Provide the [x, y] coordinate of the cell's center where the given text is located.  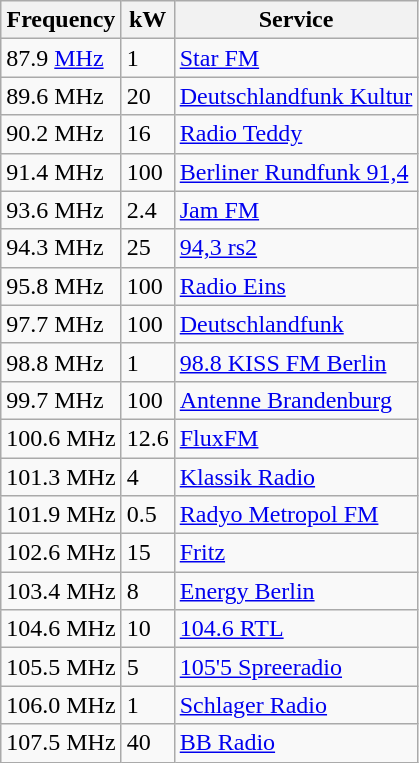
87.9 MHz [61, 58]
98.8 MHz [61, 362]
Energy Berlin [296, 591]
Antenne Brandenburg [296, 400]
40 [148, 743]
Frequency [61, 20]
5 [148, 667]
Jam FM [296, 210]
10 [148, 629]
12.6 [148, 438]
8 [148, 591]
Fritz [296, 553]
FluxFM [296, 438]
94,3 rs2 [296, 248]
89.6 MHz [61, 96]
Klassik Radio [296, 477]
97.7 MHz [61, 324]
93.6 MHz [61, 210]
91.4 MHz [61, 172]
104.6 MHz [61, 629]
kW [148, 20]
105.5 MHz [61, 667]
94.3 MHz [61, 248]
BB Radio [296, 743]
Deutschlandfunk Kultur [296, 96]
Star FM [296, 58]
2.4 [148, 210]
100.6 MHz [61, 438]
101.9 MHz [61, 515]
25 [148, 248]
104.6 RTL [296, 629]
4 [148, 477]
Radio Eins [296, 286]
15 [148, 553]
Deutschlandfunk [296, 324]
16 [148, 134]
90.2 MHz [61, 134]
95.8 MHz [61, 286]
102.6 MHz [61, 553]
Radio Teddy [296, 134]
Berliner Rundfunk 91,4 [296, 172]
106.0 MHz [61, 705]
105'5 Spreeradio [296, 667]
98.8 KISS FM Berlin [296, 362]
Service [296, 20]
20 [148, 96]
99.7 MHz [61, 400]
107.5 MHz [61, 743]
Schlager Radio [296, 705]
0.5 [148, 515]
103.4 MHz [61, 591]
101.3 MHz [61, 477]
Radyo Metropol FM [296, 515]
